Identify which cell holds the provided text, then report its (X, Y) central coordinate. 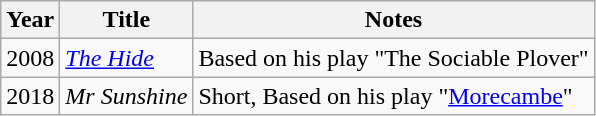
Notes (394, 20)
The Hide (126, 58)
2008 (30, 58)
Year (30, 20)
Short, Based on his play "Morecambe" (394, 96)
Based on his play "The Sociable Plover" (394, 58)
Title (126, 20)
Mr Sunshine (126, 96)
2018 (30, 96)
